From the cell containing the given text, extract its center point as (x, y) coordinate. 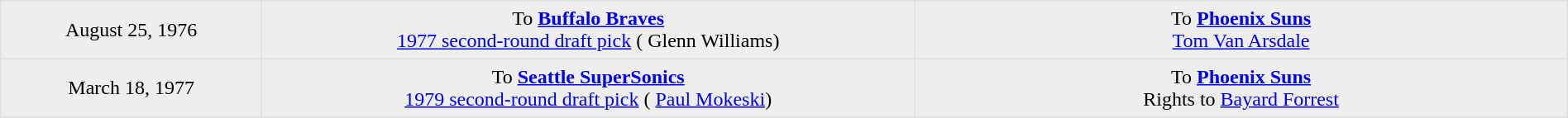
To Buffalo Braves1977 second-round draft pick ( Glenn Williams) (587, 30)
August 25, 1976 (131, 30)
March 18, 1977 (131, 87)
To Seattle SuperSonics1979 second-round draft pick ( Paul Mokeski) (587, 87)
To Phoenix SunsRights to Bayard Forrest (1241, 87)
To Phoenix Suns Tom Van Arsdale (1241, 30)
